Pinpoint the cell where the given text exists, returning its [x, y] midpoint coordinate. 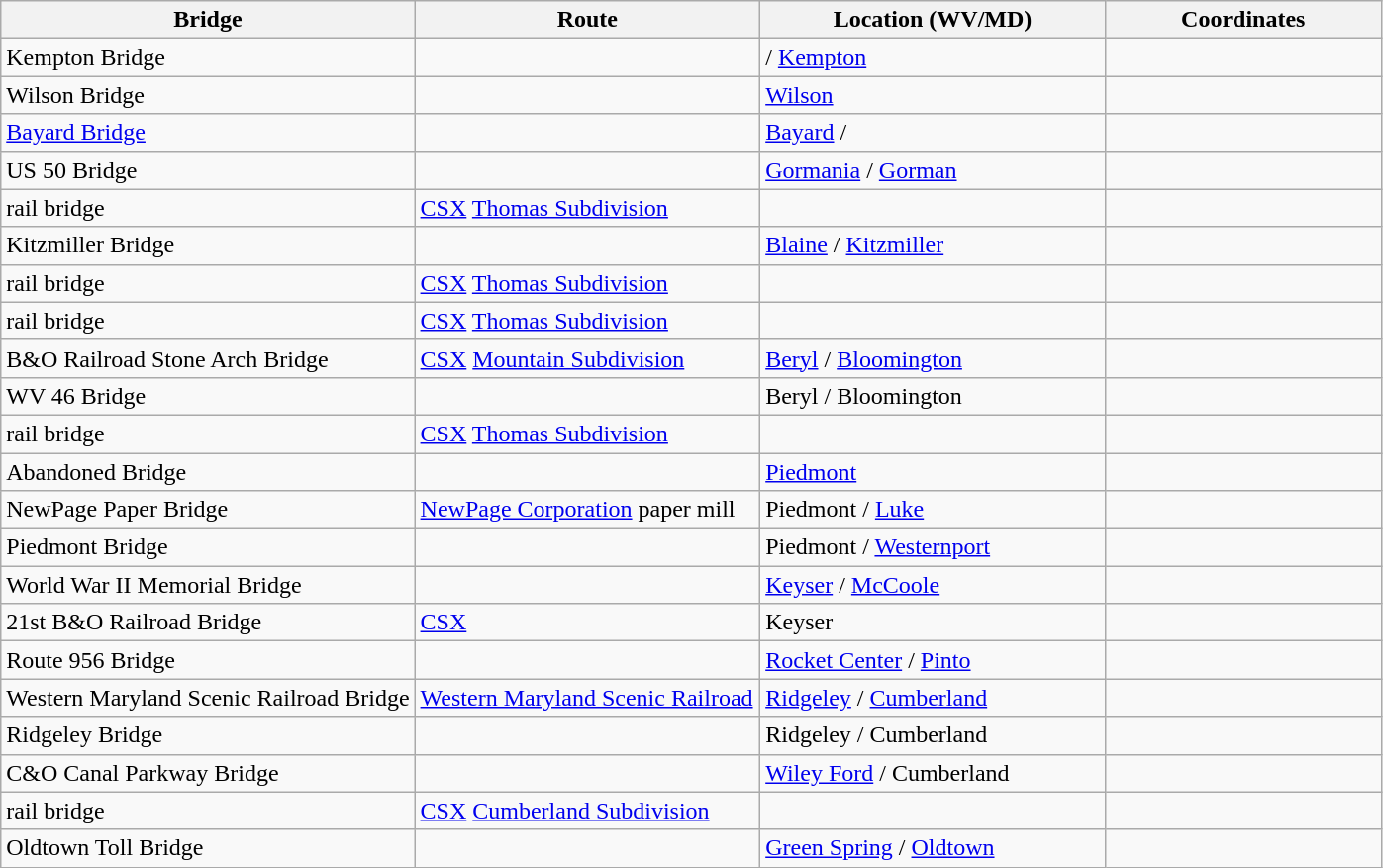
CSX [588, 623]
Piedmont / Westernport [933, 547]
NewPage Corporation paper mill [588, 510]
Piedmont [933, 472]
Wilson [933, 95]
Green Spring / Oldtown [933, 848]
CSX Mountain Subdivision [588, 358]
Wilson Bridge [208, 95]
Location (WV/MD) [933, 20]
Gormania / Gorman [933, 170]
Oldtown Toll Bridge [208, 848]
B&O Railroad Stone Arch Bridge [208, 358]
WV 46 Bridge [208, 396]
Ridgeley Bridge [208, 735]
Western Maryland Scenic Railroad Bridge [208, 698]
Route 956 Bridge [208, 660]
Piedmont Bridge [208, 547]
Rocket Center / Pinto [933, 660]
US 50 Bridge [208, 170]
Piedmont / Luke [933, 510]
Keyser / McCoole [933, 585]
Coordinates [1243, 20]
Wiley Ford / Cumberland [933, 773]
Blaine / Kitzmiller [933, 245]
CSX Cumberland Subdivision [588, 811]
Bayard / [933, 133]
Abandoned Bridge [208, 472]
Bayard Bridge [208, 133]
/ Kempton [933, 57]
C&O Canal Parkway Bridge [208, 773]
Bridge [208, 20]
NewPage Paper Bridge [208, 510]
Kempton Bridge [208, 57]
Western Maryland Scenic Railroad [588, 698]
21st B&O Railroad Bridge [208, 623]
Route [588, 20]
Keyser [933, 623]
World War II Memorial Bridge [208, 585]
Kitzmiller Bridge [208, 245]
